For the text-containing cell, return its midpoint in (x, y) coordinate format. 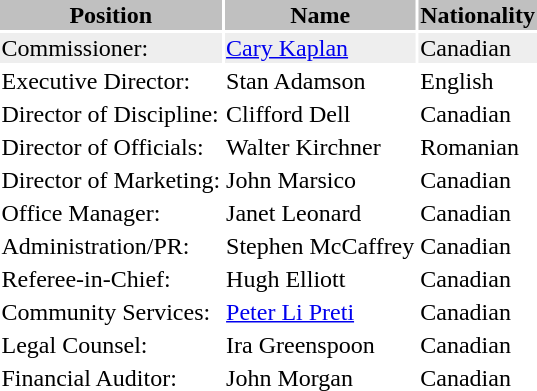
John Marsico (320, 180)
Executive Director: (111, 81)
Legal Counsel: (111, 345)
Director of Marketing: (111, 180)
Romanian (478, 147)
Janet Leonard (320, 213)
Ira Greenspoon (320, 345)
Commissioner: (111, 48)
Office Manager: (111, 213)
Director of Discipline: (111, 114)
Clifford Dell (320, 114)
Referee-in-Chief: (111, 279)
Nationality (478, 15)
Stephen McCaffrey (320, 246)
Administration/PR: (111, 246)
Hugh Elliott (320, 279)
Name (320, 15)
Peter Li Preti (320, 312)
Walter Kirchner (320, 147)
Position (111, 15)
Community Services: (111, 312)
Stan Adamson (320, 81)
English (478, 81)
Director of Officials: (111, 147)
Cary Kaplan (320, 48)
